From the cell containing the given text, extract its center point as [x, y] coordinate. 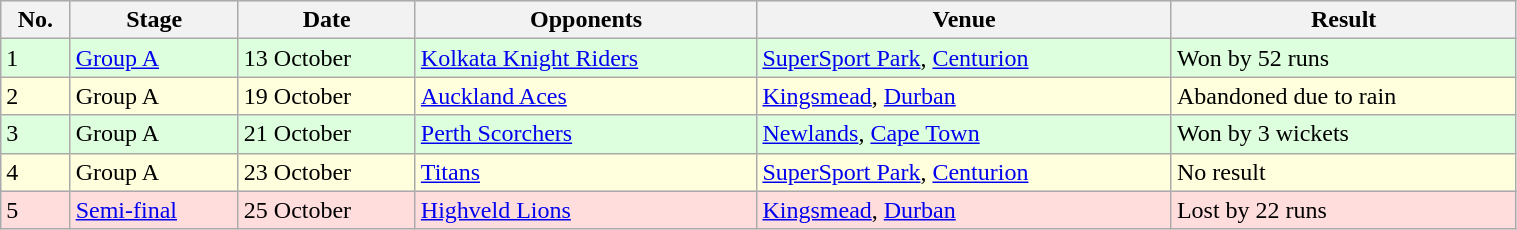
Titans [586, 172]
Abandoned due to rain [1344, 96]
1 [36, 58]
25 October [326, 210]
Highveld Lions [586, 210]
Won by 3 wickets [1344, 134]
No result [1344, 172]
Result [1344, 20]
4 [36, 172]
Opponents [586, 20]
Newlands, Cape Town [964, 134]
Semi-final [154, 210]
Date [326, 20]
Venue [964, 20]
Kolkata Knight Riders [586, 58]
3 [36, 134]
Perth Scorchers [586, 134]
No. [36, 20]
Lost by 22 runs [1344, 210]
19 October [326, 96]
Won by 52 runs [1344, 58]
23 October [326, 172]
Auckland Aces [586, 96]
2 [36, 96]
5 [36, 210]
13 October [326, 58]
Stage [154, 20]
21 October [326, 134]
